For the text-containing cell, return its midpoint in (X, Y) coordinate format. 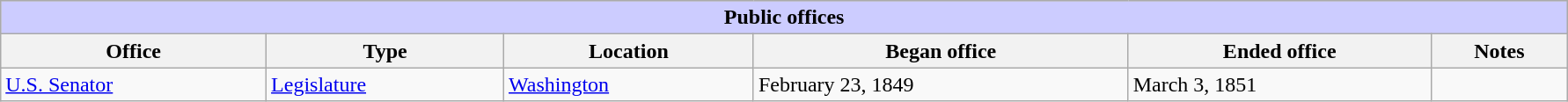
Legislature (385, 84)
U.S. Senator (134, 84)
Office (134, 51)
Location (629, 51)
Public offices (785, 18)
Type (385, 51)
Ended office (1279, 51)
March 3, 1851 (1279, 84)
Notes (1499, 51)
Washington (629, 84)
February 23, 1849 (941, 84)
Began office (941, 51)
